Detect which cell encompasses the target text, then output its [X, Y] center coordinate. 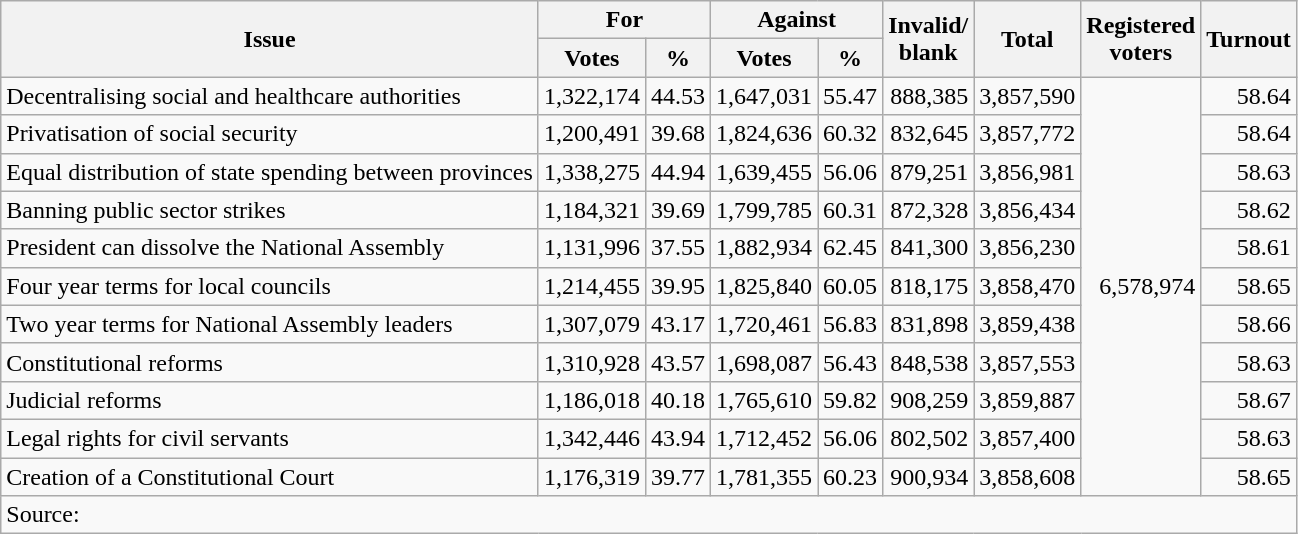
1,131,996 [592, 248]
1,698,087 [764, 362]
39.77 [678, 477]
56.83 [850, 324]
3,856,434 [1028, 210]
3,856,981 [1028, 172]
Legal rights for civil servants [270, 438]
Four year terms for local councils [270, 286]
879,251 [928, 172]
3,857,772 [1028, 134]
1,214,455 [592, 286]
Total [1028, 39]
3,856,230 [1028, 248]
Registeredvoters [1141, 39]
Constitutional reforms [270, 362]
3,859,887 [1028, 400]
900,934 [928, 477]
For [624, 20]
831,898 [928, 324]
872,328 [928, 210]
Privatisation of social security [270, 134]
55.47 [850, 96]
1,200,491 [592, 134]
1,307,079 [592, 324]
Issue [270, 39]
832,645 [928, 134]
39.68 [678, 134]
3,857,590 [1028, 96]
802,502 [928, 438]
3,859,438 [1028, 324]
44.53 [678, 96]
3,857,553 [1028, 362]
60.23 [850, 477]
59.82 [850, 400]
43.57 [678, 362]
39.95 [678, 286]
1,765,610 [764, 400]
1,824,636 [764, 134]
3,858,608 [1028, 477]
Banning public sector strikes [270, 210]
888,385 [928, 96]
1,176,319 [592, 477]
6,578,974 [1141, 286]
1,799,785 [764, 210]
1,781,355 [764, 477]
1,310,928 [592, 362]
1,882,934 [764, 248]
3,858,470 [1028, 286]
Equal distribution of state spending between provinces [270, 172]
1,184,321 [592, 210]
President can dissolve the National Assembly [270, 248]
1,338,275 [592, 172]
818,175 [928, 286]
848,538 [928, 362]
Creation of a Constitutional Court [270, 477]
1,712,452 [764, 438]
58.67 [1249, 400]
Two year terms for National Assembly leaders [270, 324]
Against [796, 20]
58.66 [1249, 324]
43.17 [678, 324]
841,300 [928, 248]
60.05 [850, 286]
62.45 [850, 248]
44.94 [678, 172]
58.62 [1249, 210]
58.61 [1249, 248]
43.94 [678, 438]
1,342,446 [592, 438]
1,647,031 [764, 96]
39.69 [678, 210]
1,322,174 [592, 96]
1,186,018 [592, 400]
908,259 [928, 400]
Turnout [1249, 39]
3,857,400 [1028, 438]
60.31 [850, 210]
60.32 [850, 134]
1,720,461 [764, 324]
Judicial reforms [270, 400]
1,825,840 [764, 286]
56.43 [850, 362]
40.18 [678, 400]
Invalid/blank [928, 39]
1,639,455 [764, 172]
Source: [649, 515]
37.55 [678, 248]
Decentralising social and healthcare authorities [270, 96]
